Determine the [X, Y] coordinate at the center of the cell enclosing the given text.  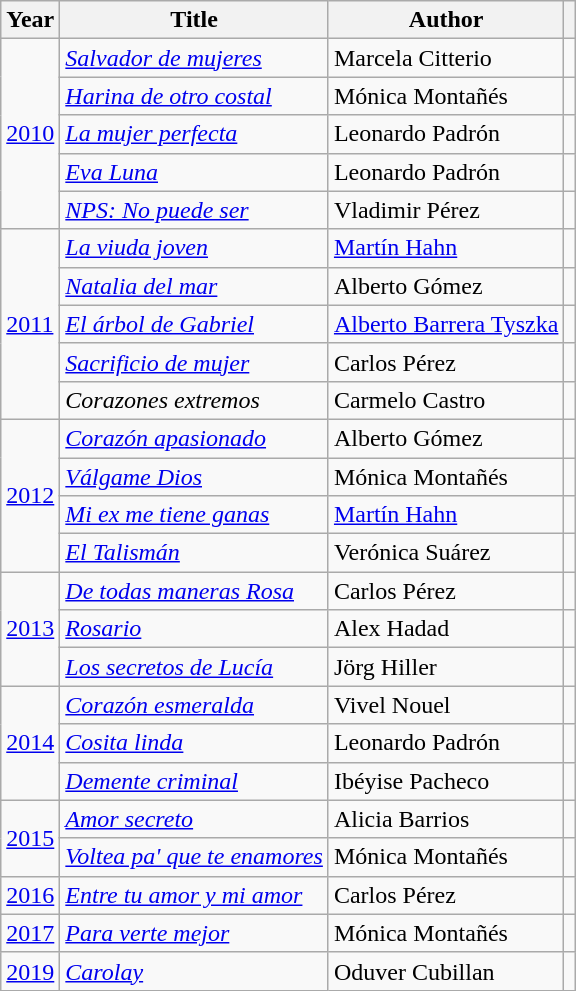
2014 [30, 743]
Rosario [194, 629]
2013 [30, 629]
Harina de otro costal [194, 96]
Salvador de mujeres [194, 58]
Alberto Barrera Tyszka [446, 324]
Author [446, 20]
2016 [30, 895]
2015 [30, 838]
2017 [30, 933]
Para verte mejor [194, 933]
La viuda joven [194, 248]
Year [30, 20]
Verónica Suárez [446, 553]
Vladimir Pérez [446, 210]
De todas maneras Rosa [194, 591]
Natalia del mar [194, 286]
NPS: No puede ser [194, 210]
Mi ex me tiene ganas [194, 515]
Oduver Cubillan [446, 971]
Eva Luna [194, 172]
Jörg Hiller [446, 667]
El árbol de Gabriel [194, 324]
Corazón esmeralda [194, 705]
Cosita linda [194, 743]
Los secretos de Lucía [194, 667]
Title [194, 20]
Marcela Citterio [446, 58]
Alicia Barrios [446, 819]
Carolay [194, 971]
Voltea pa' que te enamores [194, 857]
La mujer perfecta [194, 134]
Entre tu amor y mi amor [194, 895]
Sacrificio de mujer [194, 362]
Carmelo Castro [446, 400]
2012 [30, 495]
El Talismán [194, 553]
2019 [30, 971]
Corazón apasionado [194, 438]
Vivel Nouel [446, 705]
Amor secreto [194, 819]
Corazones extremos [194, 400]
Alex Hadad [446, 629]
Demente criminal [194, 781]
Válgame Dios [194, 477]
2010 [30, 134]
2011 [30, 324]
Ibéyise Pacheco [446, 781]
